Scan for the cell matching the given text and deliver its [X, Y] coordinate at center. 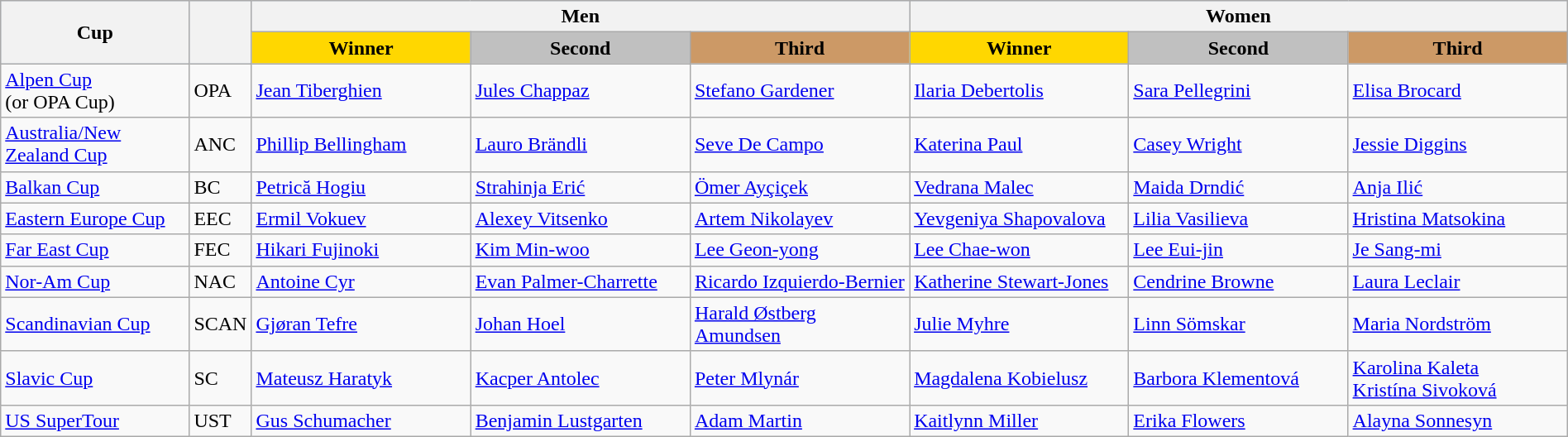
Eastern Europe Cup [95, 218]
Peter Mlynár [799, 377]
Elisa Brocard [1457, 91]
ANC [220, 144]
Maria Nordström [1457, 324]
Kacper Antolec [581, 377]
Men [581, 17]
BC [220, 187]
Stefano Gardener [799, 91]
Hristina Matsokina [1457, 218]
Petrică Hogiu [361, 187]
Australia/New Zealand Cup [95, 144]
Julie Myhre [1019, 324]
Karolina Kaleta Kristína Sivoková [1457, 377]
Ermil Vokuev [361, 218]
NAC [220, 281]
OPA [220, 91]
Jean Tiberghien [361, 91]
Yevgeniya Shapovalova [1019, 218]
Gus Schumacher [361, 420]
Antoine Cyr [361, 281]
Cendrine Browne [1239, 281]
Seve De Campo [799, 144]
Nor-Am Cup [95, 281]
UST [220, 420]
Far East Cup [95, 250]
Kaitlynn Miller [1019, 420]
Magdalena Kobielusz [1019, 377]
Katherine Stewart-Jones [1019, 281]
Harald Østberg Amundsen [799, 324]
Adam Martin [799, 420]
Lauro Brändli [581, 144]
Scandinavian Cup [95, 324]
Balkan Cup [95, 187]
Slavic Cup [95, 377]
US SuperTour [95, 420]
Lee Geon-yong [799, 250]
Alexey Vitsenko [581, 218]
Benjamin Lustgarten [581, 420]
Anja Ilić [1457, 187]
Linn Sömskar [1239, 324]
Vedrana Malec [1019, 187]
Lee Chae-won [1019, 250]
SC [220, 377]
Hikari Fujinoki [361, 250]
Lilia Vasilieva [1239, 218]
Evan Palmer-Charrette [581, 281]
Lee Eui-jin [1239, 250]
Je Sang-mi [1457, 250]
FEC [220, 250]
Katerina Paul [1019, 144]
Alayna Sonnesyn [1457, 420]
Mateusz Haratyk [361, 377]
Sara Pellegrini [1239, 91]
Johan Hoel [581, 324]
Cup [95, 32]
Laura Leclair [1457, 281]
Erika Flowers [1239, 420]
Women [1239, 17]
EEC [220, 218]
Jessie Diggins [1457, 144]
Artem Nikolayev [799, 218]
Strahinja Erić [581, 187]
Maida Drndić [1239, 187]
Kim Min-woo [581, 250]
Gjøran Tefre [361, 324]
Ricardo Izquierdo-Bernier [799, 281]
Ilaria Debertolis [1019, 91]
Casey Wright [1239, 144]
Barbora Klementová [1239, 377]
Jules Chappaz [581, 91]
SCAN [220, 324]
Alpen Cup(or OPA Cup) [95, 91]
Phillip Bellingham [361, 144]
Ömer Ayçiçek [799, 187]
